Pinpoint the cell where the given text exists, returning its [X, Y] midpoint coordinate. 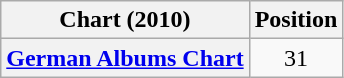
German Albums Chart [125, 58]
Chart (2010) [125, 20]
Position [296, 20]
31 [296, 58]
